Return the (x, y) coordinate for the center point of the cell that contains the specified text.  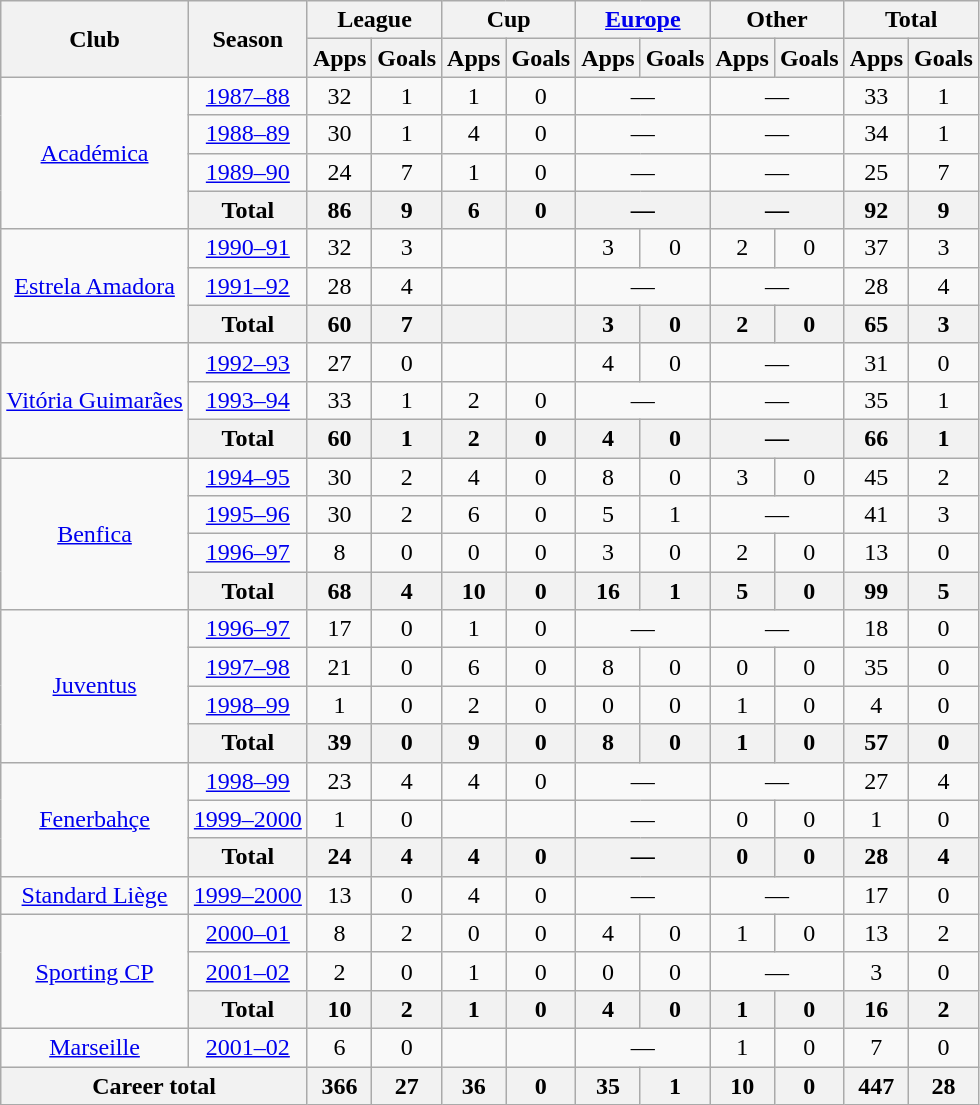
366 (339, 1085)
Estrela Amadora (95, 286)
1988–89 (248, 134)
Fenerbahçe (95, 819)
1992–93 (248, 362)
1997–98 (248, 667)
31 (876, 362)
23 (339, 781)
45 (876, 477)
21 (339, 667)
68 (339, 591)
1995–96 (248, 515)
Vitória Guimarães (95, 400)
2000–01 (248, 933)
37 (876, 248)
Standard Liège (95, 895)
86 (339, 210)
Juventus (95, 686)
Cup (509, 20)
Académica (95, 153)
1993–94 (248, 400)
57 (876, 743)
1991–92 (248, 286)
Club (95, 39)
Marseille (95, 1047)
Benfica (95, 534)
Career total (154, 1085)
Other (777, 20)
92 (876, 210)
League (374, 20)
1989–90 (248, 172)
Europe (643, 20)
18 (876, 629)
36 (474, 1085)
1987–88 (248, 96)
447 (876, 1085)
Sporting CP (95, 971)
25 (876, 172)
41 (876, 515)
1990–91 (248, 248)
66 (876, 438)
1994–95 (248, 477)
39 (339, 743)
99 (876, 591)
34 (876, 134)
Season (248, 39)
65 (876, 324)
